Return (x, y) of the center of cell containing provided text 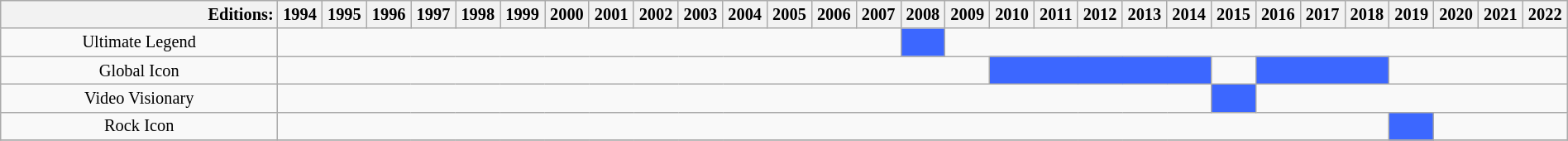
2022 (1545, 15)
2017 (1322, 15)
2019 (1412, 15)
2011 (1055, 15)
2010 (1012, 15)
2002 (656, 15)
2003 (700, 15)
2009 (968, 15)
Ultimate Legend (139, 42)
2007 (878, 15)
2016 (1278, 15)
2006 (834, 15)
2000 (566, 15)
Editions: (139, 15)
1995 (344, 15)
2005 (790, 15)
Video Visionary (139, 99)
2021 (1500, 15)
1996 (389, 15)
2013 (1145, 15)
2014 (1189, 15)
2012 (1100, 15)
Rock Icon (139, 126)
2018 (1367, 15)
1999 (523, 15)
2004 (745, 15)
2020 (1456, 15)
Global Icon (139, 70)
2008 (923, 15)
1998 (478, 15)
2015 (1234, 15)
1994 (300, 15)
1997 (433, 15)
2001 (611, 15)
